From the cell containing the given text, extract its center point as (X, Y) coordinate. 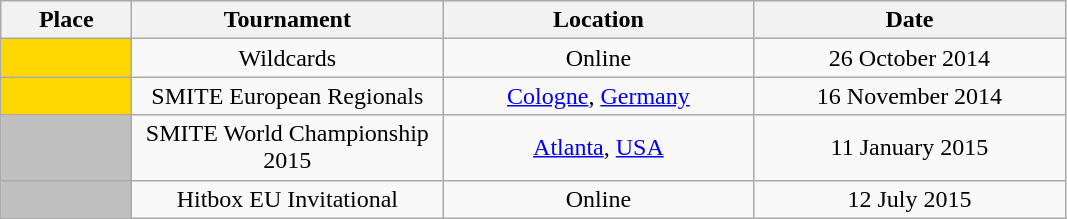
Location (598, 20)
Date (910, 20)
Place (66, 20)
12 July 2015 (910, 199)
16 November 2014 (910, 96)
SMITE World Championship 2015 (288, 148)
26 October 2014 (910, 58)
Wildcards (288, 58)
SMITE European Regionals (288, 96)
Tournament (288, 20)
Cologne, Germany (598, 96)
Hitbox EU Invitational (288, 199)
11 January 2015 (910, 148)
Atlanta, USA (598, 148)
